Output the (x, y) coordinate of the center of the cell containing the given text.  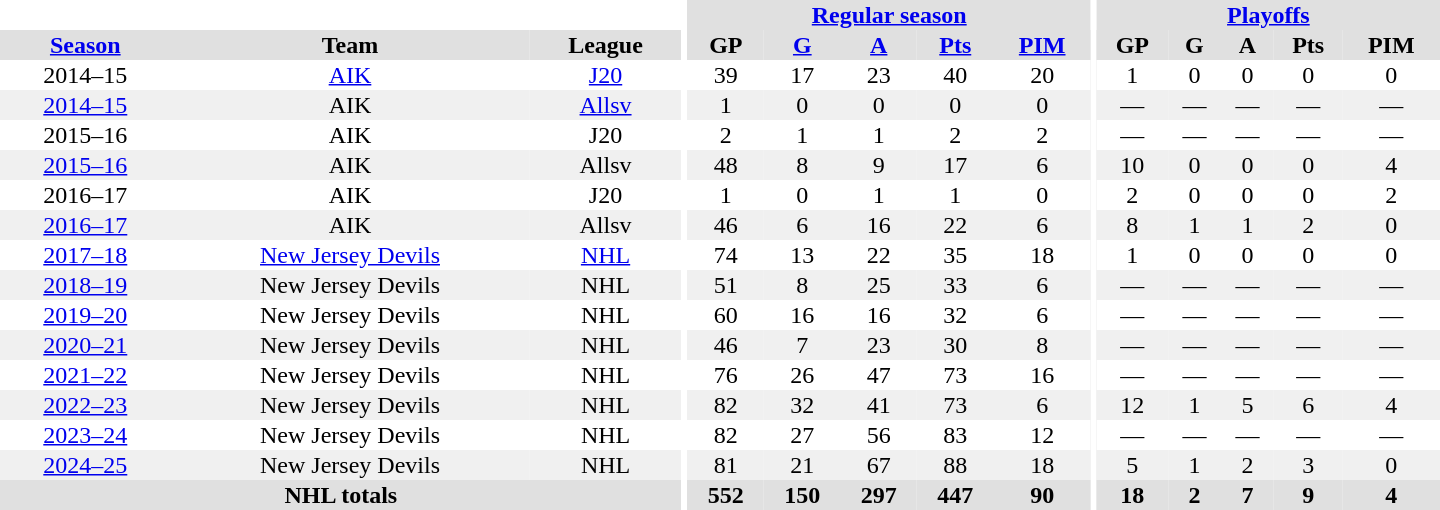
83 (955, 435)
41 (879, 405)
35 (955, 255)
21 (802, 465)
48 (726, 165)
2021–22 (86, 375)
150 (802, 495)
60 (726, 315)
67 (879, 465)
47 (879, 375)
3 (1308, 465)
2022–23 (86, 405)
552 (726, 495)
88 (955, 465)
2017–18 (86, 255)
Season (86, 45)
74 (726, 255)
40 (955, 75)
20 (1042, 75)
27 (802, 435)
297 (879, 495)
26 (802, 375)
Playoffs (1268, 15)
Team (350, 45)
81 (726, 465)
NHL totals (341, 495)
2023–24 (86, 435)
30 (955, 345)
2019–20 (86, 315)
2018–19 (86, 285)
447 (955, 495)
10 (1132, 165)
League (605, 45)
39 (726, 75)
Regular season (890, 15)
90 (1042, 495)
25 (879, 285)
56 (879, 435)
2020–21 (86, 345)
51 (726, 285)
76 (726, 375)
2024–25 (86, 465)
13 (802, 255)
33 (955, 285)
